Scan for the cell matching the given text and deliver its [x, y] coordinate at center. 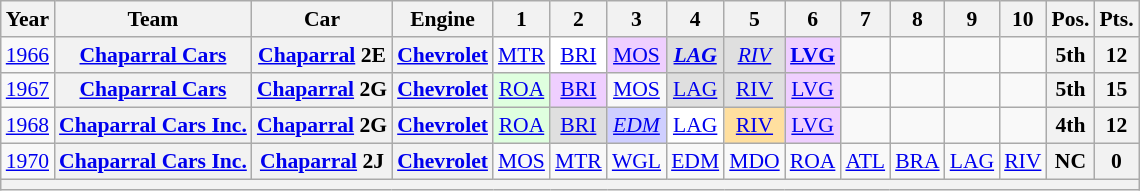
ATL [865, 162]
MDO [754, 162]
Pts. [1116, 19]
1967 [28, 90]
5 [754, 19]
2 [578, 19]
1 [522, 19]
15 [1116, 90]
1970 [28, 162]
Year [28, 19]
Engine [442, 19]
3 [636, 19]
8 [918, 19]
0 [1116, 162]
Team [153, 19]
Chaparral 2J [322, 162]
WGL [636, 162]
6 [813, 19]
7 [865, 19]
Pos. [1070, 19]
1966 [28, 55]
9 [972, 19]
10 [1022, 19]
Car [322, 19]
Chaparral 2E [322, 55]
1968 [28, 126]
4 [695, 19]
NC [1070, 162]
4th [1070, 126]
BRA [918, 162]
